Output the [x, y] coordinate of the center of the cell containing the given text.  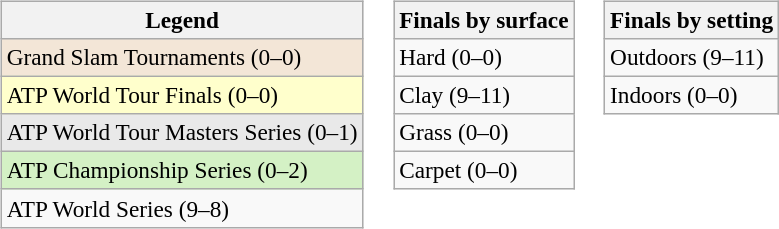
Clay (9–11) [484, 95]
Outdoors (9–11) [692, 57]
Finals by setting [692, 20]
Grass (0–0) [484, 133]
Carpet (0–0) [484, 171]
Hard (0–0) [484, 57]
Grand Slam Tournaments (0–0) [182, 57]
Finals by surface [484, 20]
ATP World Tour Masters Series (0–1) [182, 133]
ATP World Tour Finals (0–0) [182, 95]
ATP Championship Series (0–2) [182, 171]
ATP World Series (9–8) [182, 208]
Legend [182, 20]
Indoors (0–0) [692, 95]
